Return (X, Y) of the center of cell containing provided text 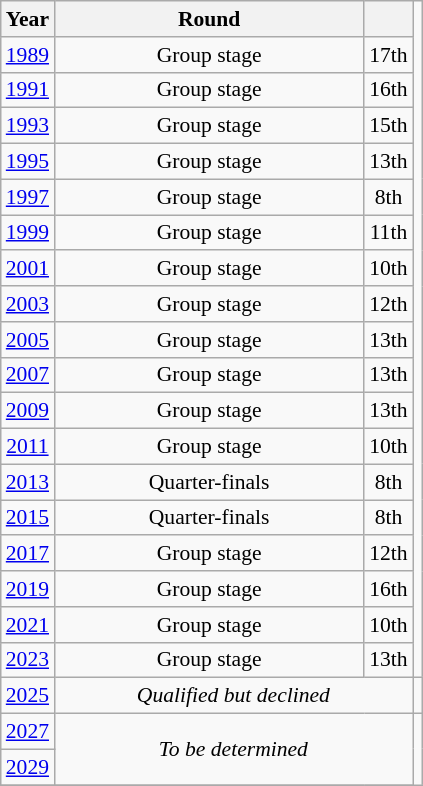
17th (388, 55)
2023 (28, 660)
15th (388, 126)
1993 (28, 126)
1995 (28, 162)
2001 (28, 269)
1991 (28, 90)
2019 (28, 589)
2027 (28, 732)
Qualified but declined (234, 696)
2007 (28, 375)
Year (28, 19)
2013 (28, 482)
2021 (28, 625)
2025 (28, 696)
2011 (28, 447)
To be determined (234, 750)
2009 (28, 411)
2003 (28, 304)
1989 (28, 55)
11th (388, 233)
2029 (28, 767)
1997 (28, 197)
1999 (28, 233)
2015 (28, 518)
Round (209, 19)
2005 (28, 340)
2017 (28, 554)
